Identify which cell holds the provided text, then report its [x, y] central coordinate. 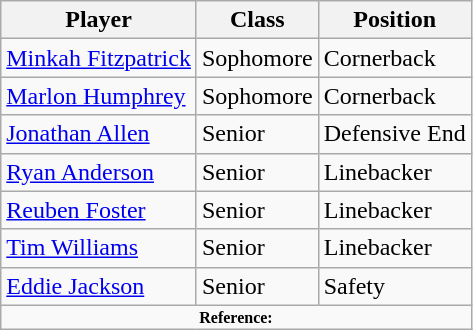
Reference: [236, 317]
Reuben Foster [99, 210]
Position [394, 20]
Class [257, 20]
Jonathan Allen [99, 134]
Player [99, 20]
Safety [394, 286]
Defensive End [394, 134]
Eddie Jackson [99, 286]
Marlon Humphrey [99, 96]
Ryan Anderson [99, 172]
Tim Williams [99, 248]
Minkah Fitzpatrick [99, 58]
